Capture the cell that displays the provided text and extract its [X, Y] central coordinate. 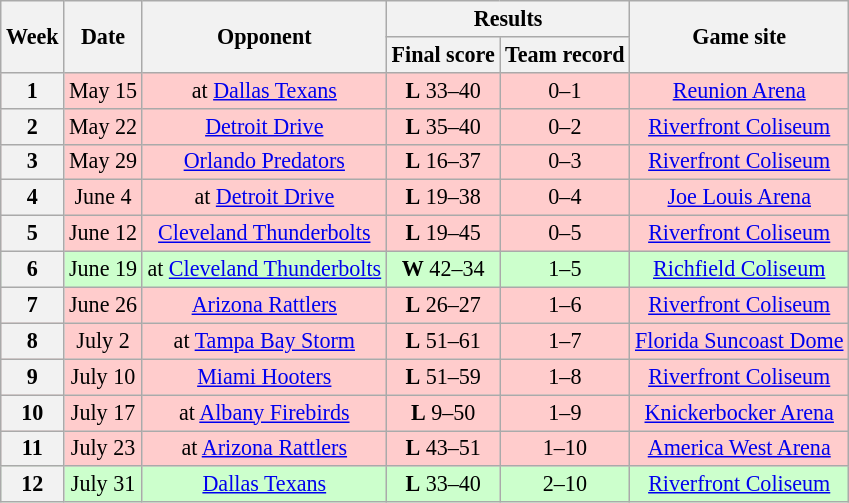
8 [32, 341]
4 [32, 198]
Cleveland Thunderbolts [264, 233]
0–5 [565, 233]
Joe Louis Arena [740, 198]
0–4 [565, 198]
July 17 [103, 412]
June 4 [103, 198]
July 10 [103, 377]
Florida Suncoast Dome [740, 341]
7 [32, 305]
Opponent [264, 36]
Week [32, 36]
at Detroit Drive [264, 198]
Orlando Predators [264, 162]
2–10 [565, 484]
0–3 [565, 162]
June 19 [103, 269]
6 [32, 269]
5 [32, 233]
L 43–51 [443, 448]
L 9–50 [443, 412]
Miami Hooters [264, 377]
at Arizona Rattlers [264, 448]
0–2 [565, 126]
Detroit Drive [264, 126]
July 31 [103, 484]
2 [32, 126]
Team record [565, 54]
Results [508, 18]
W 42–34 [443, 269]
May 29 [103, 162]
July 23 [103, 448]
1 [32, 90]
at Tampa Bay Storm [264, 341]
May 22 [103, 126]
Game site [740, 36]
11 [32, 448]
June 26 [103, 305]
May 15 [103, 90]
at Albany Firebirds [264, 412]
1–8 [565, 377]
L 19–45 [443, 233]
Arizona Rattlers [264, 305]
Date [103, 36]
1–5 [565, 269]
L 19–38 [443, 198]
L 26–27 [443, 305]
July 2 [103, 341]
L 35–40 [443, 126]
Reunion Arena [740, 90]
America West Arena [740, 448]
L 51–61 [443, 341]
at Cleveland Thunderbolts [264, 269]
1–7 [565, 341]
Knickerbocker Arena [740, 412]
L 51–59 [443, 377]
1–10 [565, 448]
12 [32, 484]
Final score [443, 54]
Dallas Texans [264, 484]
1–6 [565, 305]
Richfield Coliseum [740, 269]
at Dallas Texans [264, 90]
10 [32, 412]
1–9 [565, 412]
9 [32, 377]
June 12 [103, 233]
0–1 [565, 90]
L 16–37 [443, 162]
3 [32, 162]
